Determine the (X, Y) coordinate at the center of the cell enclosing the given text.  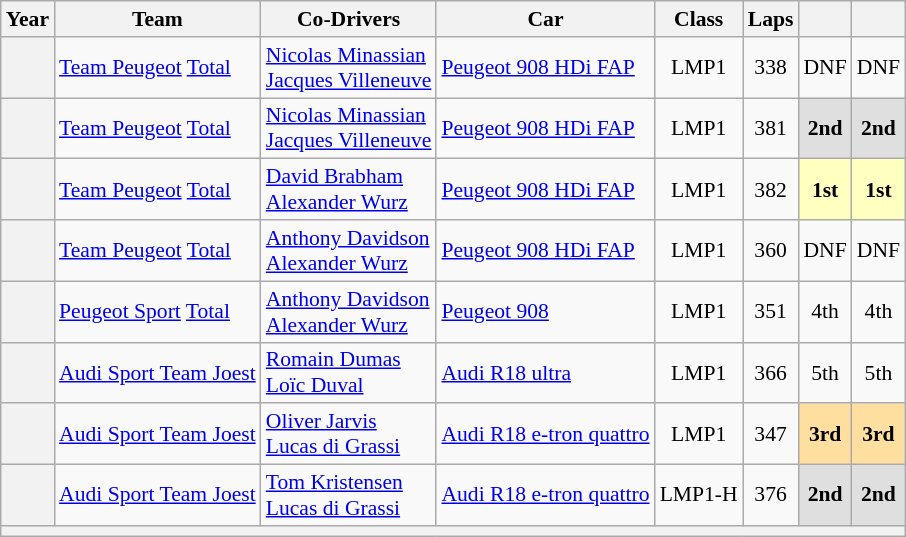
351 (771, 312)
Car (545, 19)
David Brabham Alexander Wurz (349, 190)
Tom Kristensen Lucas di Grassi (349, 496)
Oliver Jarvis Lucas di Grassi (349, 434)
381 (771, 128)
338 (771, 68)
Team (158, 19)
Audi R18 ultra (545, 372)
360 (771, 250)
382 (771, 190)
Laps (771, 19)
Class (699, 19)
347 (771, 434)
Co-Drivers (349, 19)
366 (771, 372)
376 (771, 496)
Peugeot Sport Total (158, 312)
LMP1-H (699, 496)
Romain Dumas Loïc Duval (349, 372)
Peugeot 908 (545, 312)
Year (28, 19)
